Locate the cell with the specified text and output its (x, y) center coordinate. 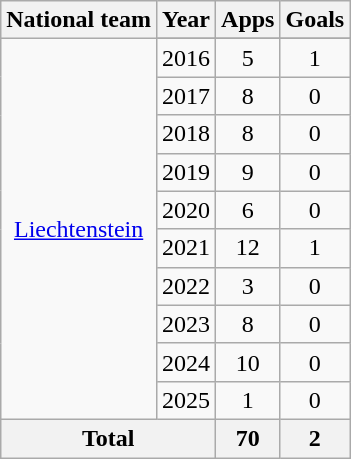
10 (248, 362)
National team (79, 20)
Apps (248, 20)
3 (248, 286)
6 (248, 210)
2022 (186, 286)
9 (248, 172)
Goals (315, 20)
Year (186, 20)
2018 (186, 134)
2 (315, 438)
Liechtenstein (79, 230)
2021 (186, 248)
2025 (186, 400)
2016 (186, 58)
Total (108, 438)
5 (248, 58)
2024 (186, 362)
2023 (186, 324)
12 (248, 248)
2017 (186, 96)
2019 (186, 172)
2020 (186, 210)
70 (248, 438)
